Pinpoint the cell where the given text exists, returning its [X, Y] midpoint coordinate. 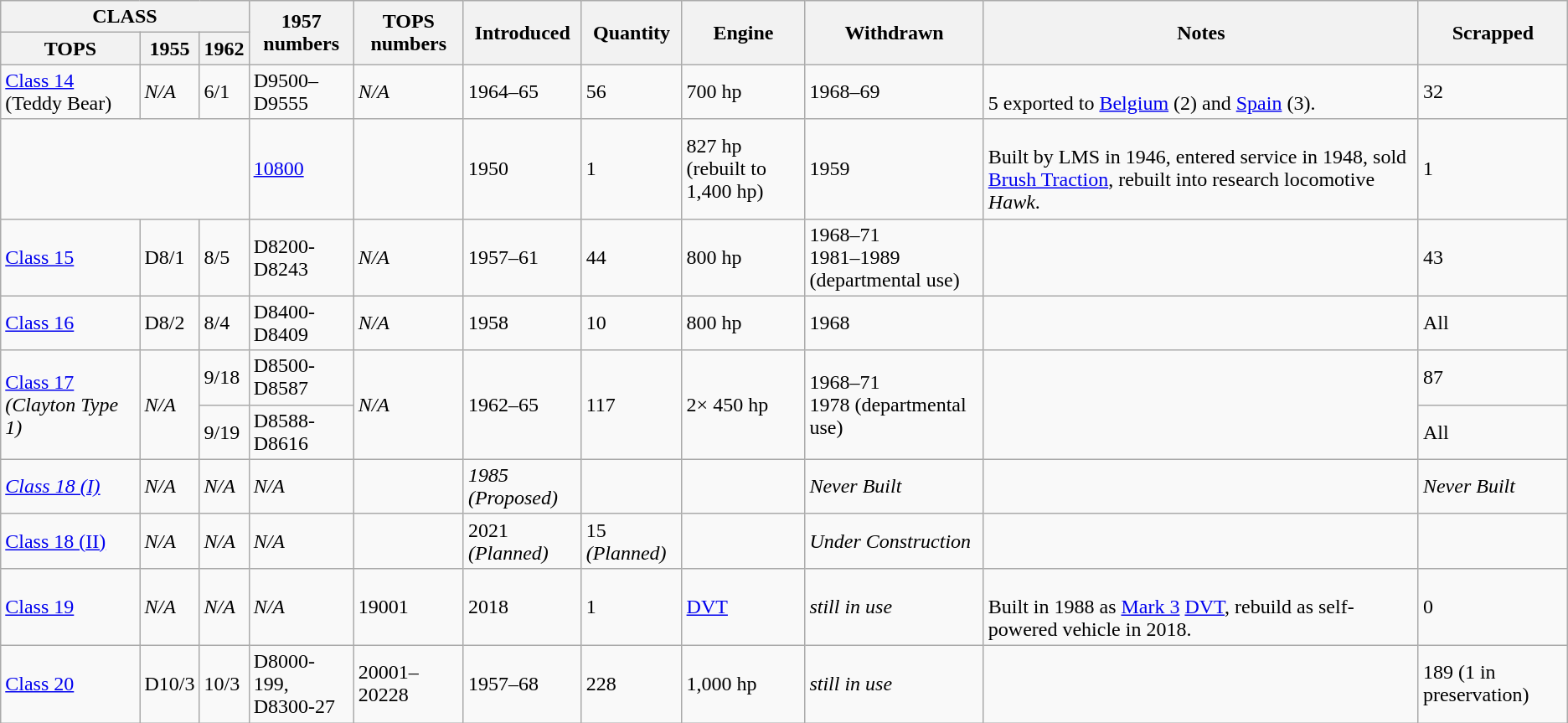
827 hp(rebuilt to 1,400 hp) [744, 169]
2021 (Planned) [523, 541]
D9500–D9555 [302, 92]
1985 (Proposed) [523, 486]
20001–20228 [409, 684]
CLASS [125, 17]
TOPS [70, 49]
1962–65 [523, 405]
D8400-D8409 [302, 323]
D8200-D8243 [302, 257]
10/3 [224, 684]
19001 [409, 607]
D8/1 [169, 257]
1955 [169, 49]
117 [632, 405]
9/19 [224, 432]
56 [632, 92]
Quantity [632, 33]
Introduced [523, 33]
10 [632, 323]
1964–65 [523, 92]
8/5 [224, 257]
Class 18 (II) [70, 541]
DVT [744, 607]
1968 [895, 323]
10800 [302, 169]
1957–61 [523, 257]
1958 [523, 323]
700 hp [744, 92]
D8/2 [169, 323]
5 exported to Belgium (2) and Spain (3). [1201, 92]
Class 16 [70, 323]
Class 15 [70, 257]
2018 [523, 607]
228 [632, 684]
D10/3 [169, 684]
32 [1493, 92]
1968–711981–1989 (departmental use) [895, 257]
Withdrawn [895, 33]
Class 18 (I) [70, 486]
TOPS numbers [409, 33]
Class 14 (Teddy Bear) [70, 92]
1968–69 [895, 92]
Notes [1201, 33]
2× 450 hp [744, 405]
D8000-199, D8300-27 [302, 684]
8/4 [224, 323]
43 [1493, 257]
Class 19 [70, 607]
1959 [895, 169]
Under Construction [895, 541]
9/18 [224, 377]
15 (Planned) [632, 541]
Class 20 [70, 684]
Built by LMS in 1946, entered service in 1948, sold Brush Traction, rebuilt into research locomotive Hawk. [1201, 169]
1957 numbers [302, 33]
87 [1493, 377]
1,000 hp [744, 684]
D8500-D8587 [302, 377]
1968–711978 (departmental use) [895, 405]
189 (1 in preservation) [1493, 684]
1950 [523, 169]
Scrapped [1493, 33]
Built in 1988 as Mark 3 DVT, rebuild as self-powered vehicle in 2018. [1201, 607]
D8588-D8616 [302, 432]
44 [632, 257]
Class 17 (Clayton Type 1) [70, 405]
0 [1493, 607]
1962 [224, 49]
1957–68 [523, 684]
6/1 [224, 92]
Engine [744, 33]
